Capture the cell that displays the provided text and extract its [X, Y] central coordinate. 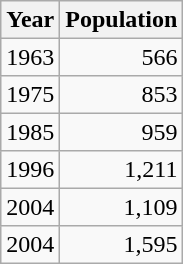
1975 [30, 94]
853 [122, 94]
1,595 [122, 244]
1,211 [122, 170]
959 [122, 132]
1963 [30, 56]
Population [122, 20]
566 [122, 56]
1985 [30, 132]
Year [30, 20]
1996 [30, 170]
1,109 [122, 206]
